Find where the given text appears and provide that cell's center as [x, y] coordinate. 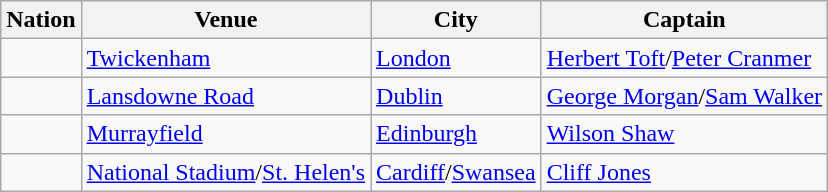
Cardiff/Swansea [456, 172]
Lansdowne Road [226, 96]
National Stadium/St. Helen's [226, 172]
London [456, 58]
Dublin [456, 96]
Herbert Toft/Peter Cranmer [684, 58]
Edinburgh [456, 134]
Captain [684, 20]
City [456, 20]
Wilson Shaw [684, 134]
Nation [41, 20]
George Morgan/Sam Walker [684, 96]
Cliff Jones [684, 172]
Venue [226, 20]
Twickenham [226, 58]
Murrayfield [226, 134]
